Scan for the cell matching the given text and deliver its (x, y) coordinate at center. 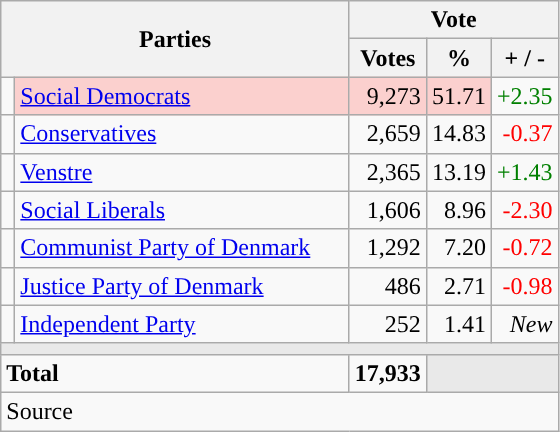
9,273 (388, 96)
Social Democrats (182, 96)
8.96 (458, 210)
Source (280, 411)
New (524, 324)
-0.98 (524, 286)
51.71 (458, 96)
Venstre (182, 172)
+2.35 (524, 96)
2,659 (388, 134)
2.71 (458, 286)
7.20 (458, 248)
% (458, 58)
252 (388, 324)
1,292 (388, 248)
+1.43 (524, 172)
Conservatives (182, 134)
Justice Party of Denmark (182, 286)
486 (388, 286)
17,933 (388, 373)
Parties (176, 39)
Independent Party (182, 324)
1,606 (388, 210)
Social Liberals (182, 210)
13.19 (458, 172)
-2.30 (524, 210)
Vote (454, 20)
-0.37 (524, 134)
Total (176, 373)
Communist Party of Denmark (182, 248)
2,365 (388, 172)
1.41 (458, 324)
Votes (388, 58)
-0.72 (524, 248)
14.83 (458, 134)
+ / - (524, 58)
